Provide the [X, Y] coordinate of the cell's center where the given text is located.  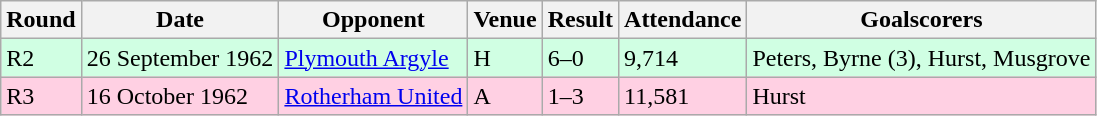
Rotherham United [374, 96]
1–3 [580, 96]
11,581 [683, 96]
A [505, 96]
6–0 [580, 58]
H [505, 58]
Opponent [374, 20]
Venue [505, 20]
26 September 1962 [180, 58]
Result [580, 20]
R3 [41, 96]
Date [180, 20]
Peters, Byrne (3), Hurst, Musgrove [922, 58]
Goalscorers [922, 20]
R2 [41, 58]
Hurst [922, 96]
16 October 1962 [180, 96]
Plymouth Argyle [374, 58]
Round [41, 20]
9,714 [683, 58]
Attendance [683, 20]
